From the cell containing the given text, extract its center point as (x, y) coordinate. 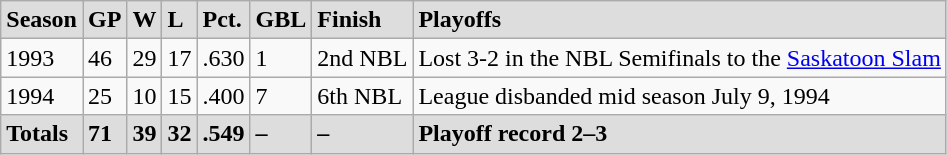
1994 (42, 96)
Lost 3-2 in the NBL Semifinals to the Saskatoon Slam (680, 58)
.630 (224, 58)
46 (104, 58)
L (180, 20)
39 (144, 134)
15 (180, 96)
Totals (42, 134)
Season (42, 20)
71 (104, 134)
.549 (224, 134)
GP (104, 20)
Finish (362, 20)
Playoffs (680, 20)
6th NBL (362, 96)
7 (281, 96)
29 (144, 58)
.400 (224, 96)
League disbanded mid season July 9, 1994 (680, 96)
17 (180, 58)
2nd NBL (362, 58)
1 (281, 58)
Pct. (224, 20)
32 (180, 134)
1993 (42, 58)
25 (104, 96)
10 (144, 96)
W (144, 20)
Playoff record 2–3 (680, 134)
GBL (281, 20)
